From the cell containing the given text, extract its center point as (x, y) coordinate. 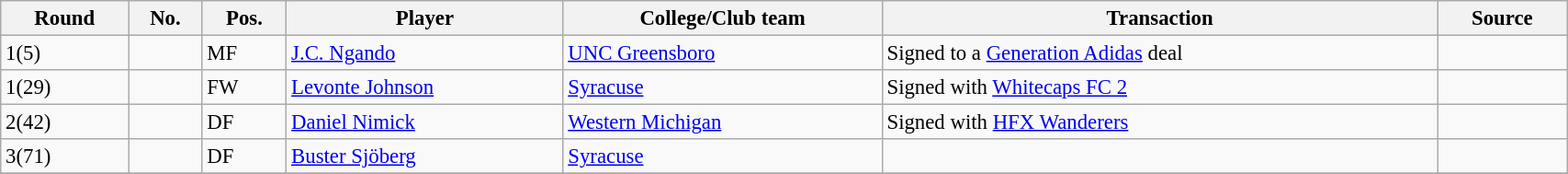
Player (424, 18)
1(29) (64, 87)
UNC Greensboro (722, 53)
Signed to a Generation Adidas deal (1159, 53)
Source (1503, 18)
Transaction (1159, 18)
Round (64, 18)
1(5) (64, 53)
Pos. (244, 18)
FW (244, 87)
Buster Sjöberg (424, 157)
Signed with HFX Wanderers (1159, 122)
College/Club team (722, 18)
3(71) (64, 157)
Daniel Nimick (424, 122)
Western Michigan (722, 122)
J.C. Ngando (424, 53)
No. (165, 18)
2(42) (64, 122)
Levonte Johnson (424, 87)
Signed with Whitecaps FC 2 (1159, 87)
MF (244, 53)
